Identify which cell holds the provided text, then report its (x, y) central coordinate. 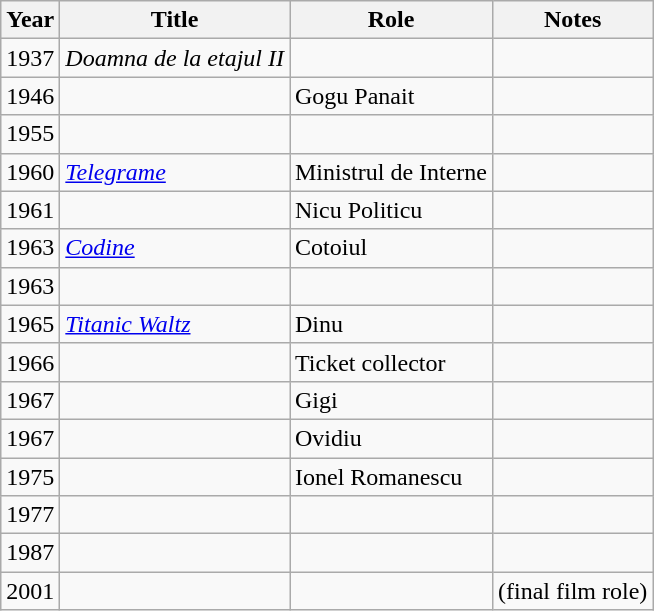
Ovidiu (392, 438)
Nicu Politicu (392, 210)
1977 (30, 515)
Role (392, 20)
1946 (30, 96)
Title (175, 20)
Doamna de la etajul II (175, 58)
Ticket collector (392, 362)
Codine (175, 248)
Notes (573, 20)
Gogu Panait (392, 96)
2001 (30, 591)
1975 (30, 477)
Ministrul de Interne (392, 172)
1987 (30, 553)
1966 (30, 362)
Dinu (392, 324)
Gigi (392, 400)
(final film role) (573, 591)
1955 (30, 134)
Ionel Romanescu (392, 477)
1961 (30, 210)
Telegrame (175, 172)
1937 (30, 58)
1965 (30, 324)
Cotoiul (392, 248)
Year (30, 20)
Titanic Waltz (175, 324)
1960 (30, 172)
